Search for the cell housing the specified text and yield its (X, Y) center coordinate. 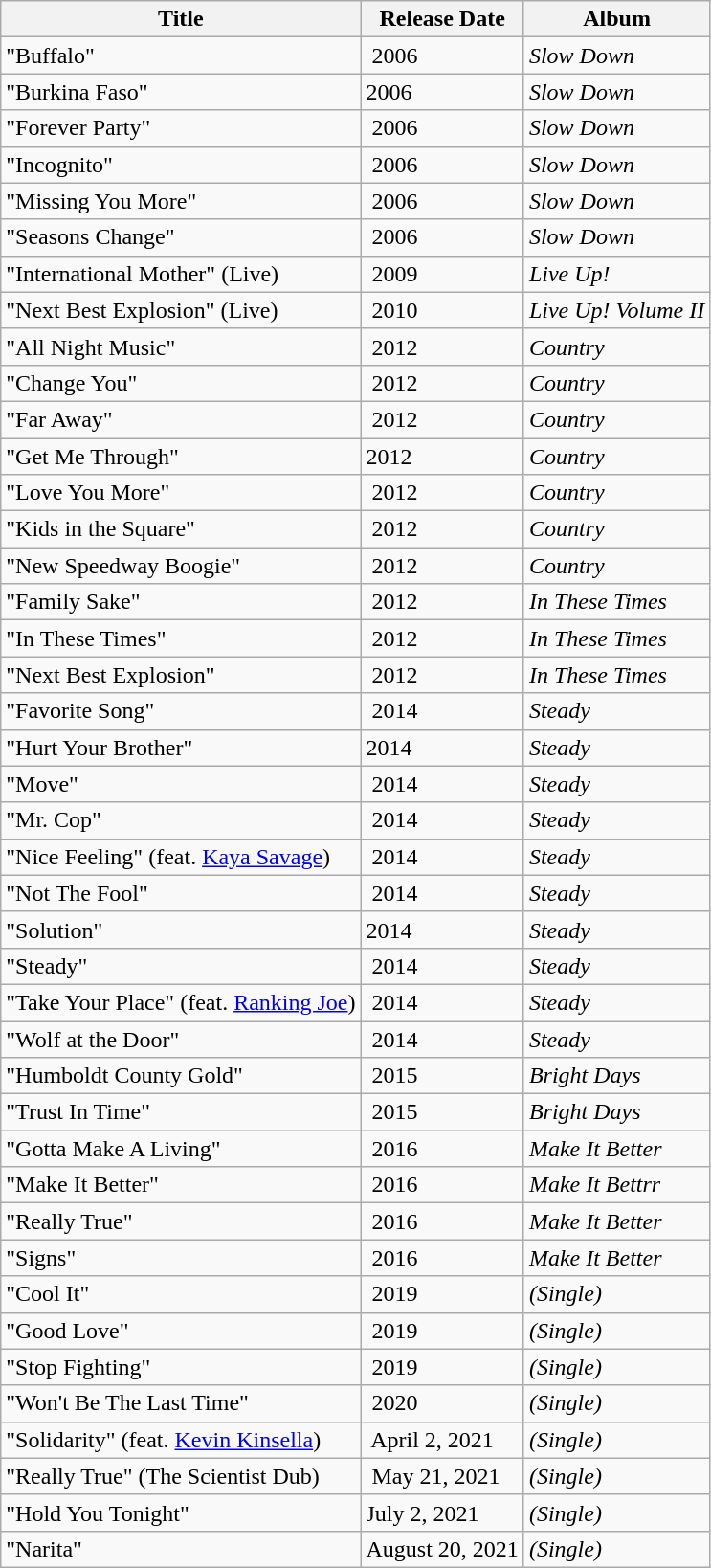
"Next Best Explosion" (181, 675)
"Mr. Cop" (181, 820)
Title (181, 19)
"Change You" (181, 383)
"Stop Fighting" (181, 1367)
2010 (442, 310)
"Love You More" (181, 493)
Live Up! (616, 274)
"Good Love" (181, 1331)
"Family Sake" (181, 602)
"Get Me Through" (181, 457)
August 20, 2021 (442, 1549)
"International Mother" (Live) (181, 274)
May 21, 2021 (442, 1476)
"Make It Better" (181, 1185)
July 2, 2021 (442, 1512)
"Incognito" (181, 165)
"Hurt Your Brother" (181, 748)
"Not The Fool" (181, 893)
"Favorite Song" (181, 711)
"All Night Music" (181, 347)
Make It Bettrr (616, 1185)
"Take Your Place" (feat. Ranking Joe) (181, 1002)
"Nice Feeling" (feat. Kaya Savage) (181, 857)
"Missing You More" (181, 201)
"Trust In Time" (181, 1112)
"Narita" (181, 1549)
"Won't Be The Last Time" (181, 1403)
"In These Times" (181, 638)
"Far Away" (181, 419)
Album (616, 19)
"Burkina Faso" (181, 92)
"Really True" (The Scientist Dub) (181, 1476)
"Solution" (181, 930)
Live Up! Volume II (616, 310)
2009 (442, 274)
"Gotta Make A Living" (181, 1149)
"Next Best Explosion" (Live) (181, 310)
"New Speedway Boogie" (181, 566)
"Really True" (181, 1221)
"Humboldt County Gold" (181, 1076)
"Hold You Tonight" (181, 1512)
April 2, 2021 (442, 1440)
2020 (442, 1403)
"Signs" (181, 1258)
"Cool It" (181, 1294)
"Steady" (181, 966)
"Buffalo" (181, 56)
"Solidarity" (feat. Kevin Kinsella) (181, 1440)
Release Date (442, 19)
"Move" (181, 784)
"Forever Party" (181, 128)
"Seasons Change" (181, 237)
"Wolf at the Door" (181, 1039)
"Kids in the Square" (181, 529)
